Detect which cell encompasses the target text, then output its [x, y] center coordinate. 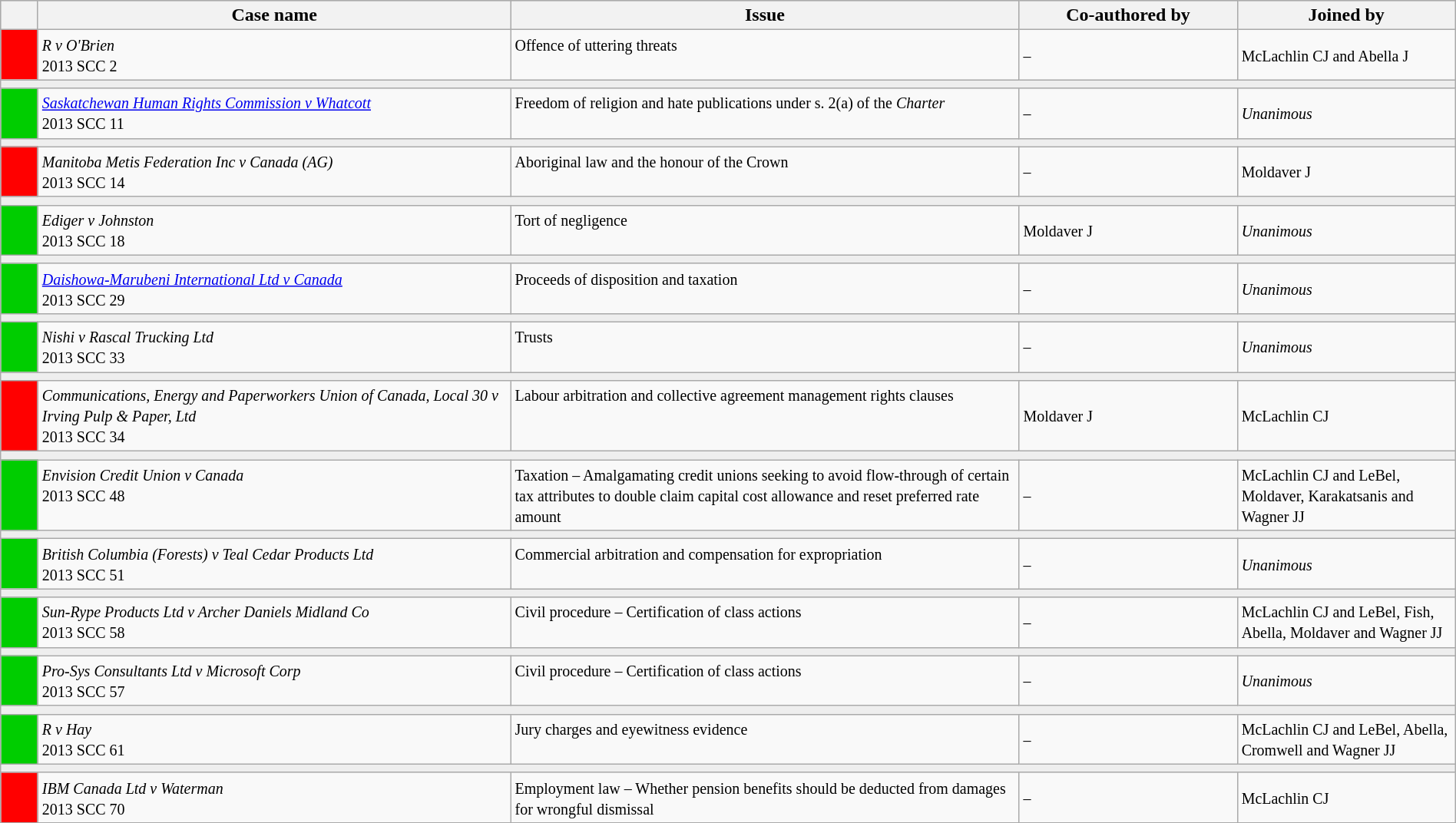
Employment law – Whether pension benefits should be deducted from damages for wrongful dismissal [765, 797]
McLachlin CJ and LeBel, Abella, Cromwell and Wagner JJ [1346, 739]
McLachlin CJ and LeBel, Moldaver, Karakatsanis and Wagner JJ [1346, 495]
Offence of uttering threats [765, 55]
Pro-Sys Consultants Ltd v Microsoft Corp 2013 SCC 57 [274, 680]
Nishi v Rascal Trucking Ltd 2013 SCC 33 [274, 347]
Jury charges and eyewitness evidence [765, 739]
Manitoba Metis Federation Inc v Canada (AG) 2013 SCC 14 [274, 172]
Ediger v Johnston 2013 SCC 18 [274, 230]
British Columbia (Forests) v Teal Cedar Products Ltd 2013 SCC 51 [274, 564]
Co-authored by [1128, 15]
IBM Canada Ltd v Waterman 2013 SCC 70 [274, 797]
Labour arbitration and collective agreement management rights clauses [765, 416]
Joined by [1346, 15]
Communications, Energy and Paperworkers Union of Canada, Local 30 v Irving Pulp & Paper, Ltd 2013 SCC 34 [274, 416]
McLachlin CJ and Abella J [1346, 55]
Trusts [765, 347]
Saskatchewan Human Rights Commission v Whatcott 2013 SCC 11 [274, 114]
Aboriginal law and the honour of the Crown [765, 172]
Case name [274, 15]
Daishowa-Marubeni International Ltd v Canada 2013 SCC 29 [274, 289]
Tort of negligence [765, 230]
Envision Credit Union v Canada 2013 SCC 48 [274, 495]
Freedom of religion and hate publications under s. 2(a) of the Charter [765, 114]
Sun-Rype Products Ltd v Archer Daniels Midland Co 2013 SCC 58 [274, 622]
Proceeds of disposition and taxation [765, 289]
R v O'Brien 2013 SCC 2 [274, 55]
R v Hay 2013 SCC 61 [274, 739]
Issue [765, 15]
McLachlin CJ and LeBel, Fish, Abella, Moldaver and Wagner JJ [1346, 622]
Commercial arbitration and compensation for expropriation [765, 564]
